Determine the (X, Y) coordinate at the center of the cell enclosing the given text.  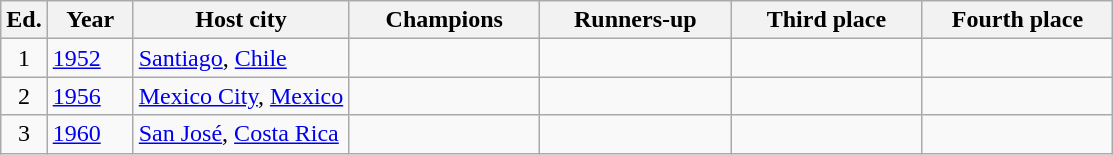
2 (24, 96)
1960 (90, 134)
Host city (240, 20)
Ed. (24, 20)
3 (24, 134)
Fourth place (1018, 20)
Third place (826, 20)
1956 (90, 96)
Year (90, 20)
Runners-up (636, 20)
1952 (90, 58)
Champions (444, 20)
San José, Costa Rica (240, 134)
Mexico City, Mexico (240, 96)
1 (24, 58)
Santiago, Chile (240, 58)
